Scan for the cell matching the given text and deliver its [X, Y] coordinate at center. 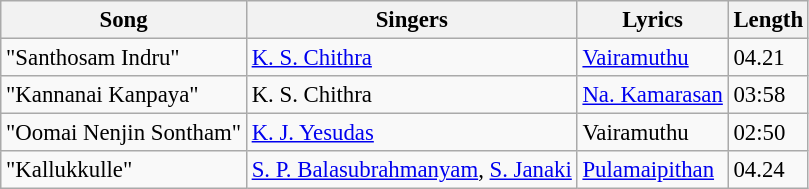
03:58 [768, 95]
"Oomai Nenjin Sontham" [124, 133]
Length [768, 20]
"Kannanai Kanpaya" [124, 95]
"Santhosam Indru" [124, 58]
K. J. Yesudas [412, 133]
S. P. Balasubrahmanyam, S. Janaki [412, 170]
02:50 [768, 133]
04.24 [768, 170]
"Kallukkulle" [124, 170]
Singers [412, 20]
04.21 [768, 58]
Pulamaipithan [652, 170]
Song [124, 20]
Na. Kamarasan [652, 95]
Lyrics [652, 20]
